Identify which cell holds the provided text, then report its [x, y] central coordinate. 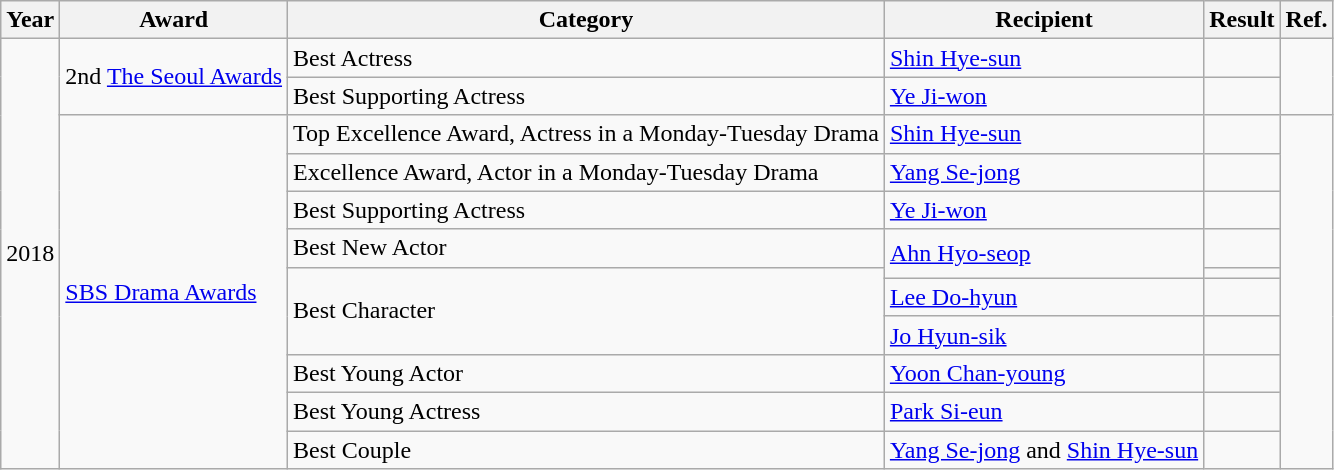
Excellence Award, Actor in a Monday-Tuesday Drama [586, 172]
Jo Hyun-sik [1044, 335]
Ahn Hyo-seop [1044, 254]
Best Actress [586, 58]
Top Excellence Award, Actress in a Monday-Tuesday Drama [586, 134]
SBS Drama Awards [174, 292]
Best Couple [586, 449]
Yang Se-jong [1044, 172]
Best New Actor [586, 248]
Category [586, 20]
Best Young Actor [586, 373]
2018 [30, 254]
Result [1242, 20]
2nd The Seoul Awards [174, 77]
Yang Se-jong and Shin Hye-sun [1044, 449]
Yoon Chan-young [1044, 373]
Award [174, 20]
Lee Do-hyun [1044, 297]
Best Young Actress [586, 411]
Year [30, 20]
Best Character [586, 310]
Ref. [1306, 20]
Park Si-eun [1044, 411]
Recipient [1044, 20]
